Output the (X, Y) coordinate of the center of the cell containing the given text.  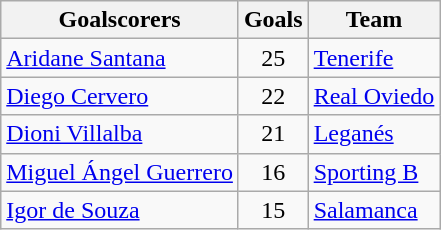
Aridane Santana (120, 58)
Team (374, 20)
Goalscorers (120, 20)
Tenerife (374, 58)
Sporting B (374, 172)
Miguel Ángel Guerrero (120, 172)
15 (273, 210)
25 (273, 58)
Diego Cervero (120, 96)
16 (273, 172)
Leganés (374, 134)
Igor de Souza (120, 210)
Real Oviedo (374, 96)
Goals (273, 20)
22 (273, 96)
Salamanca (374, 210)
21 (273, 134)
Dioni Villalba (120, 134)
